Identify which cell holds the provided text, then report its (X, Y) central coordinate. 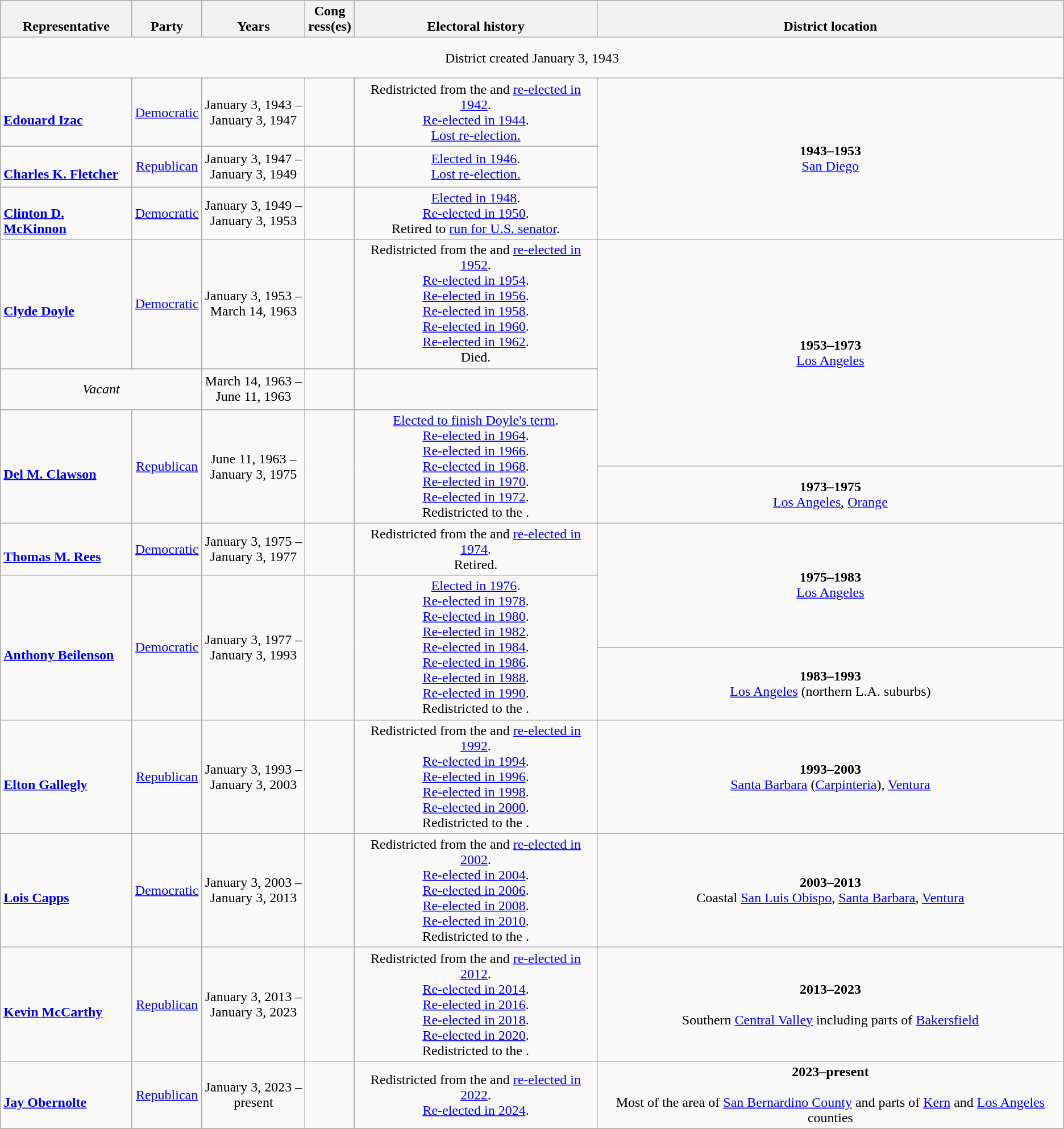
Clinton D. McKinnon (66, 213)
1943–1953San Diego (831, 159)
Redistricted from the and re-elected in 1942.Re-elected in 1944.Lost re-election. (475, 113)
January 3, 2013 –January 3, 2023 (253, 1004)
Elected to finish Doyle's term.Re-elected in 1964.Re-elected in 1966.Re-elected in 1968.Re-elected in 1970.Re-elected in 1972.Redistricted to the . (475, 466)
Redistricted from the and re-elected in 2022.Re-elected in 2024. (475, 1095)
1973–1975Los Angeles, Orange (831, 495)
District created January 3, 1943 (532, 58)
1975–1983Los Angeles (831, 586)
2013–2023Southern Central Valley including parts of Bakersfield (831, 1004)
1953–1973Los Angeles (831, 352)
Years (253, 19)
Redistricted from the and re-elected in 1992.Re-elected in 1994.Re-elected in 1996.Re-elected in 1998.Re-elected in 2000.Redistricted to the . (475, 777)
Thomas M. Rees (66, 549)
Elected in 1946.Lost re-election. (475, 167)
1993–2003Santa Barbara (Carpinteria), Ventura (831, 777)
Anthony Beilenson (66, 647)
January 3, 1953 –March 14, 1963 (253, 304)
January 3, 1949 –January 3, 1953 (253, 213)
Edouard Izac (66, 113)
Vacant (101, 389)
1983–1993Los Angeles (northern L.A. suburbs) (831, 683)
Electoral history (475, 19)
Congress(es) (330, 19)
Representative (66, 19)
January 3, 1943 –January 3, 1947 (253, 113)
June 11, 1963 –January 3, 1975 (253, 466)
Jay Obernolte (66, 1095)
Clyde Doyle (66, 304)
Lois Capps (66, 890)
Party (167, 19)
2003–2013Coastal San Luis Obispo, Santa Barbara, Ventura (831, 890)
Redistricted from the and re-elected in 1974.Retired. (475, 549)
Charles K. Fletcher (66, 167)
Redistricted from the and re-elected in 1952.Re-elected in 1954.Re-elected in 1956.Re-elected in 1958.Re-elected in 1960.Re-elected in 1962.Died. (475, 304)
Elton Gallegly (66, 777)
January 3, 2023 –present (253, 1095)
Elected in 1948.Re-elected in 1950.Retired to run for U.S. senator. (475, 213)
January 3, 2003 –January 3, 2013 (253, 890)
Kevin McCarthy (66, 1004)
Redistricted from the and re-elected in 2012.Re-elected in 2014.Re-elected in 2016.Re-elected in 2018.Re-elected in 2020.Redistricted to the . (475, 1004)
March 14, 1963 –June 11, 1963 (253, 389)
January 3, 1975 –January 3, 1977 (253, 549)
2023–presentMost of the area of San Bernardino County and parts of Kern and Los Angeles counties (831, 1095)
January 3, 1993 –January 3, 2003 (253, 777)
January 3, 1977 –January 3, 1993 (253, 647)
Redistricted from the and re-elected in 2002.Re-elected in 2004.Re-elected in 2006.Re-elected in 2008.Re-elected in 2010.Redistricted to the . (475, 890)
January 3, 1947 –January 3, 1949 (253, 167)
District location (831, 19)
Del M. Clawson (66, 466)
